From the cell containing the given text, extract its center point as [X, Y] coordinate. 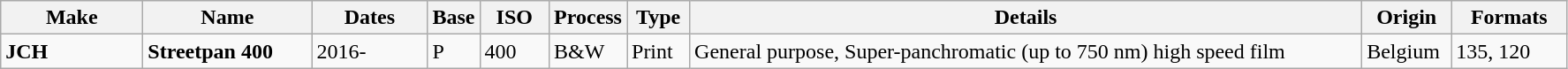
ISO [514, 18]
JCH [72, 51]
Process [588, 18]
Dates [369, 18]
Type [659, 18]
General purpose, Super-panchromatic (up to 750 nm) high speed film [1026, 51]
Belgium [1406, 51]
2016- [369, 51]
Formats [1509, 18]
Make [72, 18]
Streetpan 400 [228, 51]
Name [228, 18]
Origin [1406, 18]
135, 120 [1509, 51]
400 [514, 51]
P [454, 51]
Details [1026, 18]
Print [659, 51]
B&W [588, 51]
Base [454, 18]
